From the cell containing the given text, extract its center point as [X, Y] coordinate. 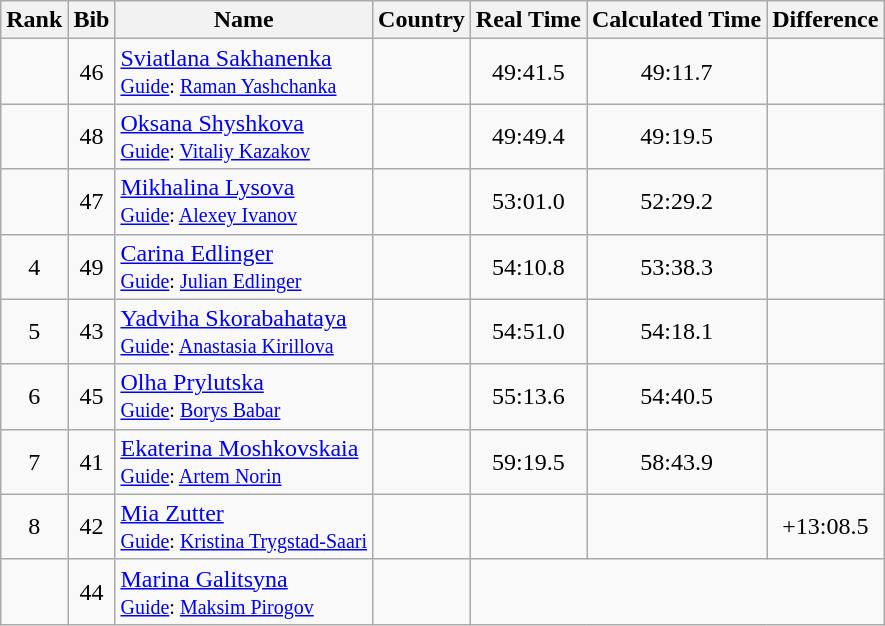
44 [92, 592]
Difference [826, 20]
Calculated Time [676, 20]
53:01.0 [528, 202]
+13:08.5 [826, 526]
58:43.9 [676, 462]
49:41.5 [528, 72]
53:38.3 [676, 266]
Yadviha SkorabahatayaGuide: Anastasia Kirillova [244, 332]
Olha PrylutskaGuide: Borys Babar [244, 396]
47 [92, 202]
5 [34, 332]
59:19.5 [528, 462]
4 [34, 266]
49:19.5 [676, 136]
Oksana ShyshkovaGuide: Vitaliy Kazakov [244, 136]
Bib [92, 20]
43 [92, 332]
Mikhalina LysovaGuide: Alexey Ivanov [244, 202]
52:29.2 [676, 202]
Country [422, 20]
55:13.6 [528, 396]
48 [92, 136]
41 [92, 462]
54:18.1 [676, 332]
7 [34, 462]
49 [92, 266]
54:51.0 [528, 332]
Carina EdlingerGuide: Julian Edlinger [244, 266]
45 [92, 396]
Sviatlana SakhanenkaGuide: Raman Yashchanka [244, 72]
6 [34, 396]
Marina GalitsynaGuide: Maksim Pirogov [244, 592]
Mia ZutterGuide: Kristina Trygstad-Saari [244, 526]
42 [92, 526]
Ekaterina MoshkovskaiaGuide: Artem Norin [244, 462]
54:10.8 [528, 266]
Rank [34, 20]
46 [92, 72]
Real Time [528, 20]
54:40.5 [676, 396]
49:11.7 [676, 72]
Name [244, 20]
49:49.4 [528, 136]
8 [34, 526]
